Output the (x, y) coordinate of the center of the cell containing the given text.  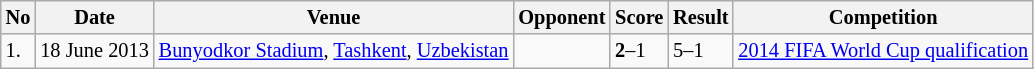
Opponent (562, 17)
2014 FIFA World Cup qualification (883, 51)
Score (639, 17)
No (18, 17)
18 June 2013 (94, 51)
Date (94, 17)
Competition (883, 17)
Venue (334, 17)
Result (700, 17)
2–1 (639, 51)
Bunyodkor Stadium, Tashkent, Uzbekistan (334, 51)
1. (18, 51)
5–1 (700, 51)
